Capture the cell that displays the provided text and extract its (x, y) central coordinate. 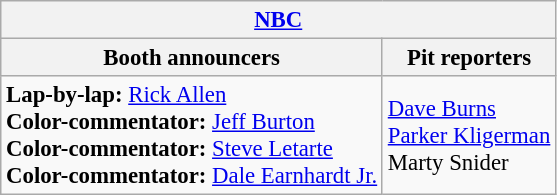
Dave BurnsParker KligermanMarty Snider (468, 136)
Lap-by-lap: Rick AllenColor-commentator: Jeff BurtonColor-commentator: Steve LetarteColor-commentator: Dale Earnhardt Jr. (192, 136)
NBC (278, 20)
Pit reporters (468, 58)
Booth announcers (192, 58)
